Determine the (x, y) coordinate at the center of the cell enclosing the given text.  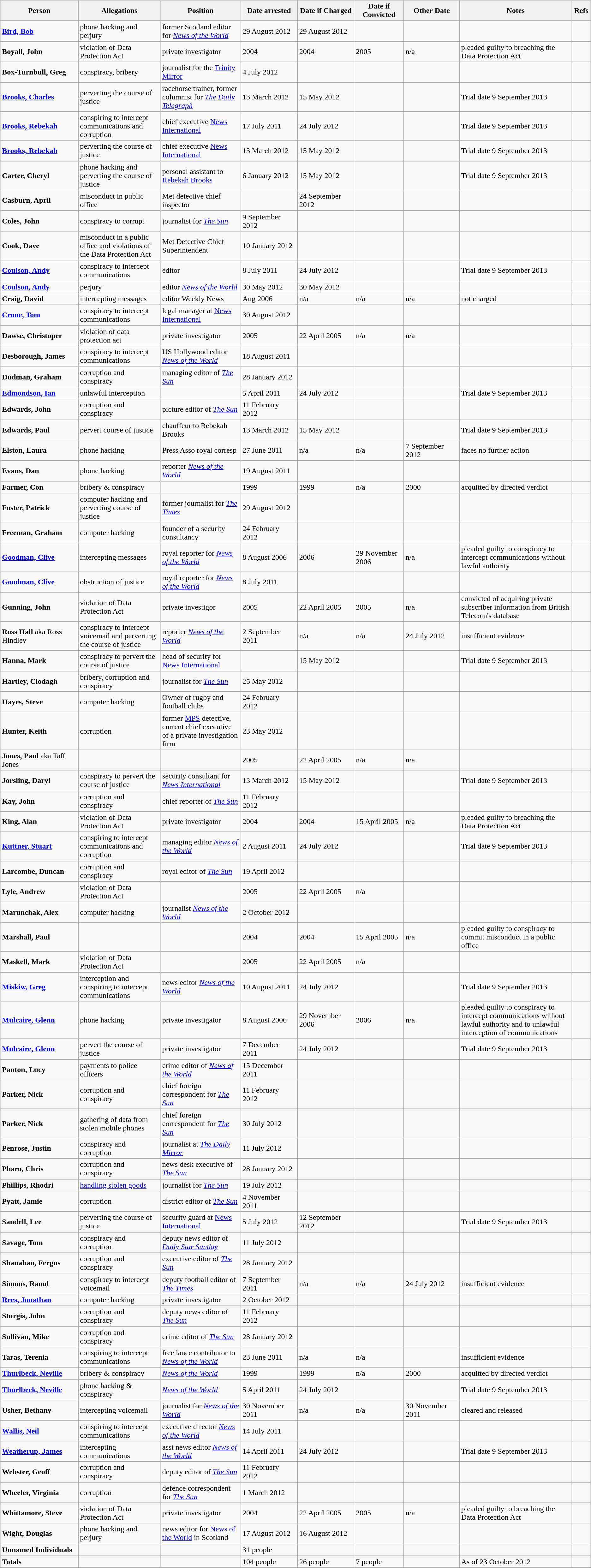
5 July 2012 (269, 1222)
Met detective chief inspector (200, 200)
Brooks, Charles (39, 97)
Miskiw, Greg (39, 987)
7 September 2012 (432, 450)
Hunter, Keith (39, 731)
1 March 2012 (269, 1493)
journalist for News of the World (200, 1410)
27 June 2011 (269, 450)
Aug 2006 (269, 299)
crime editor of The Sun (200, 1337)
Coles, John (39, 221)
pleaded guilty to conspiracy to intercept communications without lawful authority and to unlawful interception of communications (516, 1020)
7 September 2011 (269, 1284)
news desk executive of The Sun (200, 1169)
16 August 2012 (326, 1534)
deputy news editor of The Sun (200, 1316)
Panton, Lucy (39, 1070)
25 May 2012 (269, 681)
not charged (516, 299)
Hartley, Clodagh (39, 681)
founder of a security consultancy (200, 532)
Sandell, Lee (39, 1222)
Allegations (119, 11)
Casburn, April (39, 200)
17 July 2011 (269, 126)
cleared and released (516, 1410)
deputy editor of The Sun (200, 1472)
10 January 2012 (269, 246)
4 November 2011 (269, 1201)
editor (200, 270)
news editor for News of the World in Scotland (200, 1534)
24 September 2012 (326, 200)
7 people (379, 1562)
104 people (269, 1562)
Savage, Tom (39, 1243)
14 April 2011 (269, 1452)
Box-Turnbull, Greg (39, 72)
computer hacking and perverting course of justice (119, 508)
Kuttner, Stuart (39, 846)
handling stolen goods (119, 1185)
managing editor of The Sun (200, 377)
pleaded guilty to conspiracy to commit misconduct in a public office (516, 937)
misconduct in a public office and violations of the Data Protection Act (119, 246)
news editor News of the World (200, 987)
conspiracy, bribery (119, 72)
Craig, David (39, 299)
obstruction of justice (119, 582)
Sturgis, John (39, 1316)
executive editor of The Sun (200, 1263)
King, Alan (39, 821)
Edwards, Paul (39, 430)
Desborough, James (39, 356)
19 July 2012 (269, 1185)
Rees, Jonathan (39, 1300)
Met Detective Chief Superintendent (200, 246)
Date if Charged (326, 11)
pervert course of justice (119, 430)
Kay, John (39, 801)
Whittamore, Steve (39, 1513)
2 September 2011 (269, 636)
Cook, Dave (39, 246)
Jones, Paul aka Taff Jones (39, 760)
Owner of rugby and football clubs (200, 702)
executive director News of the World (200, 1431)
Larcombe, Duncan (39, 871)
Edmondson, Ian (39, 393)
6 January 2012 (269, 176)
Farmer, Con (39, 487)
17 August 2012 (269, 1534)
conspiracy to corrupt (119, 221)
Lyle, Andrew (39, 891)
Penrose, Justin (39, 1148)
Dudman, Graham (39, 377)
faces no further action (516, 450)
12 September 2012 (326, 1222)
10 August 2011 (269, 987)
Bird, Bob (39, 31)
journalist for the Trinity Mirror (200, 72)
intercepting communications (119, 1452)
asst news editor News of the World (200, 1452)
pervert the course of justice (119, 1049)
Wheeler, Virginia (39, 1493)
managing editor News of the World (200, 846)
private investigor (200, 607)
gathering of data from stolen mobile phones (119, 1124)
Marshall, Paul (39, 937)
former MPS detective, current chief executive of a private investigation firm (200, 731)
23 May 2012 (269, 731)
Phillips, Rhodri (39, 1185)
Boyall, John (39, 52)
Usher, Bethany (39, 1410)
misconduct in public office (119, 200)
picture editor of The Sun (200, 409)
head of security for News International (200, 661)
Webster, Geoff (39, 1472)
26 people (326, 1562)
Wight, Douglas (39, 1534)
pleaded guilty to conspiracy to intercept communications without lawful authority (516, 557)
security guard at News International (200, 1222)
phone hacking & conspiracy (119, 1390)
18 August 2011 (269, 356)
9 September 2012 (269, 221)
Other Date (432, 11)
Pyatt, Jamie (39, 1201)
Dawse, Christoper (39, 336)
crime editor of News of the World (200, 1070)
Position (200, 11)
interception and conspiring to intercept communications (119, 987)
former Scotland editor for News of the World (200, 31)
Ross Hall aka Ross Hindley (39, 636)
Notes (516, 11)
Unnamed Individuals (39, 1550)
journalist at The Daily Mirror (200, 1148)
15 December 2011 (269, 1070)
Marunchak, Alex (39, 912)
district editor of The Sun (200, 1201)
Crone, Tom (39, 315)
19 August 2011 (269, 471)
Maskell, Mark (39, 962)
30 July 2012 (269, 1124)
journalist News of the World (200, 912)
deputy football editor of The Times (200, 1284)
Evans, Dan (39, 471)
31 people (269, 1550)
As of 23 October 2012 (516, 1562)
former journalist for The Times (200, 508)
deputy news editor of Daily Star Sunday (200, 1243)
Pharo, Chris (39, 1169)
chief reporter of The Sun (200, 801)
unlawful interception (119, 393)
23 June 2011 (269, 1357)
Totals (39, 1562)
security consultant for News International (200, 780)
perjury (119, 287)
Hanna, Mark (39, 661)
Refs (581, 11)
Date if Convicted (379, 11)
14 July 2011 (269, 1431)
editor News of the World (200, 287)
Simons, Raoul (39, 1284)
phone hacking and perverting the course of justice (119, 176)
Elston, Laura (39, 450)
Weatherup, James (39, 1452)
Hayes, Steve (39, 702)
Date arrested (269, 11)
Foster, Patrick (39, 508)
30 August 2012 (269, 315)
Edwards, John (39, 409)
payments to police officers (119, 1070)
Shanahan, Fergus (39, 1263)
conspiracy to intercept voicemail and perverting the course of justice (119, 636)
editor Weekly News (200, 299)
Press Asso royal corresp (200, 450)
personal assistant to Rebekah Brooks (200, 176)
Taras, Terenia (39, 1357)
US Hollywood editor News of the World (200, 356)
conspiracy to intercept voicemail (119, 1284)
intercepting voicemail (119, 1410)
2 August 2011 (269, 846)
bribery, corruption and conspiracy (119, 681)
Person (39, 11)
Carter, Cheryl (39, 176)
Wallis, Neil (39, 1431)
legal manager at News International (200, 315)
convicted of acquiring private subscriber information from British Telecom's database (516, 607)
free lance contributor to News of the World (200, 1357)
defence correspondent for The Sun (200, 1493)
4 July 2012 (269, 72)
chauffeur to Rebekah Brooks (200, 430)
Sullivan, Mike (39, 1337)
7 December 2011 (269, 1049)
19 April 2012 (269, 871)
violation of data protection act (119, 336)
racehorse trainer, former columnist for The Daily Telegraph (200, 97)
Gunning, John (39, 607)
Jorsling, Daryl (39, 780)
royal editor of The Sun (200, 871)
Freeman, Graham (39, 532)
